Return [x, y] of the center of cell containing provided text 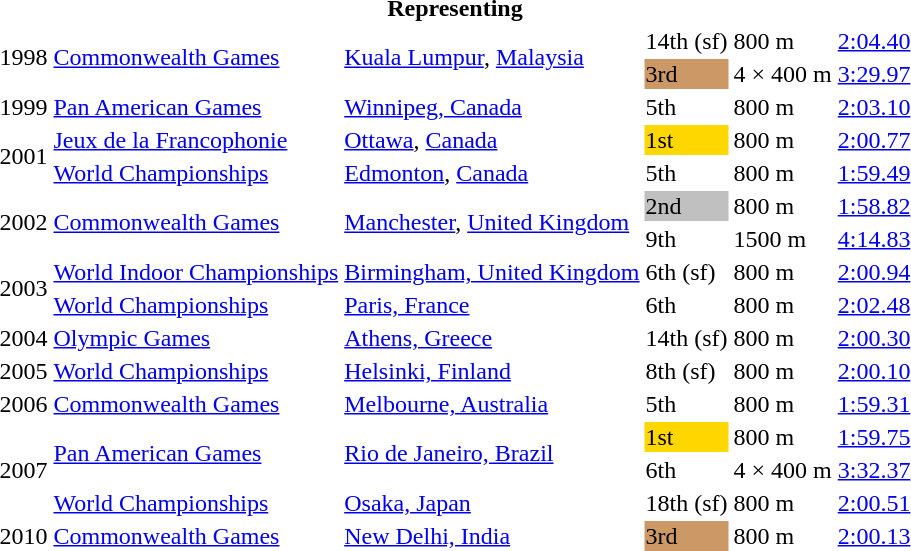
Rio de Janeiro, Brazil [492, 454]
Helsinki, Finland [492, 371]
Birmingham, United Kingdom [492, 272]
2nd [686, 206]
Paris, France [492, 305]
Edmonton, Canada [492, 173]
Manchester, United Kingdom [492, 222]
6th (sf) [686, 272]
Melbourne, Australia [492, 404]
18th (sf) [686, 503]
Athens, Greece [492, 338]
New Delhi, India [492, 536]
8th (sf) [686, 371]
World Indoor Championships [196, 272]
Ottawa, Canada [492, 140]
Olympic Games [196, 338]
Kuala Lumpur, Malaysia [492, 58]
Winnipeg, Canada [492, 107]
1500 m [782, 239]
9th [686, 239]
Jeux de la Francophonie [196, 140]
Osaka, Japan [492, 503]
